Extract the [x, y] coordinate from the center of the cell holding the provided text.  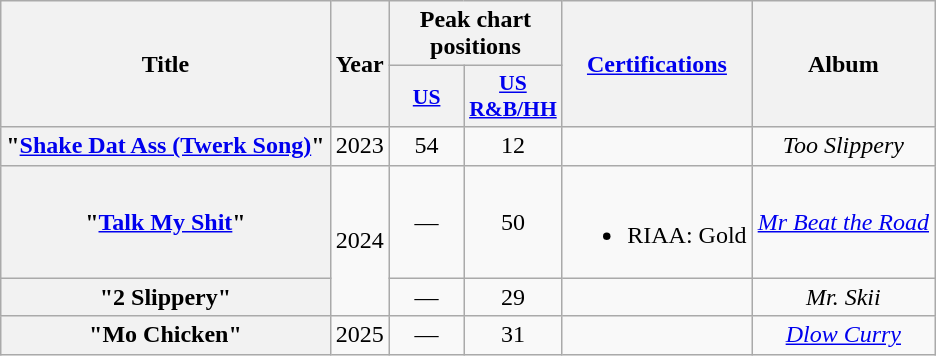
Mr Beat the Road [843, 222]
Mr. Skii [843, 297]
"Shake Dat Ass (Twerk Song)" [166, 146]
"Mo Chicken" [166, 335]
RIAA: Gold [657, 222]
12 [513, 146]
Title [166, 64]
31 [513, 335]
2025 [360, 335]
USR&B/HH [513, 96]
2023 [360, 146]
50 [513, 222]
US [426, 96]
Too Slippery [843, 146]
Dlow Curry [843, 335]
"2 Slippery" [166, 297]
2024 [360, 240]
Album [843, 64]
"Talk My Shit" [166, 222]
Peak chart positions [476, 34]
Year [360, 64]
Certifications [657, 64]
29 [513, 297]
54 [426, 146]
